Scan for the cell matching the given text and deliver its (X, Y) coordinate at center. 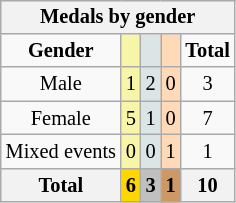
5 (131, 118)
Mixed events (61, 152)
10 (207, 185)
Gender (61, 51)
Female (61, 118)
Medals by gender (118, 17)
6 (131, 185)
7 (207, 118)
Male (61, 84)
2 (151, 84)
